Capture the cell that displays the provided text and extract its (x, y) central coordinate. 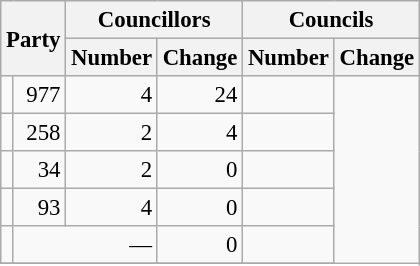
— (85, 245)
Party (34, 38)
977 (40, 95)
Councillors (154, 20)
258 (40, 133)
93 (40, 208)
24 (200, 95)
Councils (332, 20)
34 (40, 170)
